Return (x, y) of the center of cell containing provided text 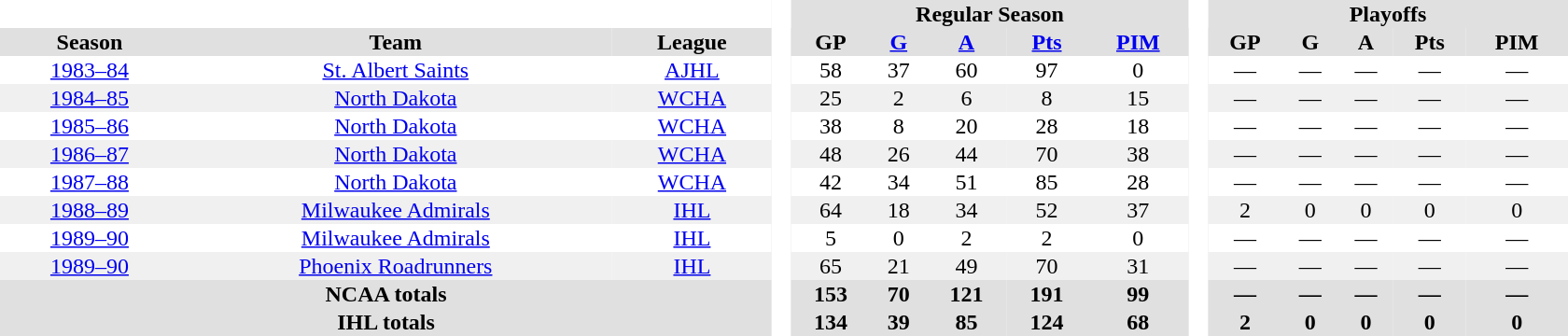
Phoenix Roadrunners (396, 266)
25 (831, 98)
134 (831, 322)
124 (1047, 322)
97 (1047, 70)
65 (831, 266)
Regular Season (989, 14)
6 (967, 98)
99 (1139, 294)
NCAA totals (386, 294)
191 (1047, 294)
39 (899, 322)
20 (967, 126)
21 (899, 266)
31 (1139, 266)
1986–87 (90, 154)
42 (831, 182)
58 (831, 70)
44 (967, 154)
Season (90, 42)
26 (899, 154)
IHL totals (386, 322)
64 (831, 210)
51 (967, 182)
1988–89 (90, 210)
49 (967, 266)
153 (831, 294)
1985–86 (90, 126)
Team (396, 42)
121 (967, 294)
52 (1047, 210)
48 (831, 154)
5 (831, 238)
Playoffs (1388, 14)
15 (1139, 98)
1984–85 (90, 98)
68 (1139, 322)
AJHL (693, 70)
St. Albert Saints (396, 70)
League (693, 42)
1987–88 (90, 182)
1983–84 (90, 70)
60 (967, 70)
